Locate the cell with the specified text and output its [x, y] center coordinate. 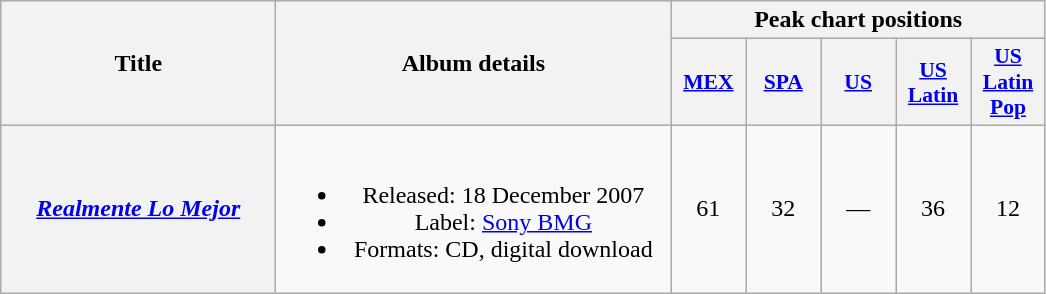
US Latin [934, 82]
MEX [708, 82]
Realmente Lo Mejor [138, 208]
US Latin Pop [1008, 82]
Album details [474, 64]
36 [934, 208]
Title [138, 64]
SPA [784, 82]
US [858, 82]
61 [708, 208]
— [858, 208]
Peak chart positions [858, 20]
32 [784, 208]
Released: 18 December 2007Label: Sony BMGFormats: CD, digital download [474, 208]
12 [1008, 208]
